For the text-containing cell, return its midpoint in (X, Y) coordinate format. 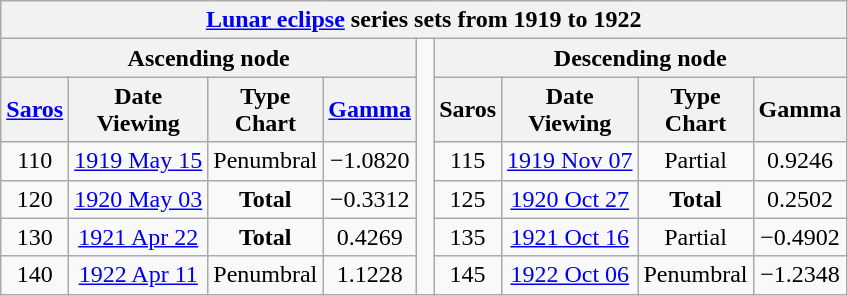
1920 May 03 (138, 199)
0.2502 (800, 199)
1922 Apr 11 (138, 275)
−0.4902 (800, 237)
1919 May 15 (138, 161)
145 (468, 275)
1922 Oct 06 (570, 275)
Ascending node (209, 58)
115 (468, 161)
Lunar eclipse series sets from 1919 to 1922 (424, 20)
0.4269 (370, 237)
−0.3312 (370, 199)
0.9246 (800, 161)
1.1228 (370, 275)
1921 Apr 22 (138, 237)
110 (35, 161)
130 (35, 237)
120 (35, 199)
−1.0820 (370, 161)
1919 Nov 07 (570, 161)
−1.2348 (800, 275)
1921 Oct 16 (570, 237)
125 (468, 199)
1920 Oct 27 (570, 199)
Descending node (640, 58)
135 (468, 237)
140 (35, 275)
